Return the [X, Y] coordinate for the center point of the cell that contains the specified text.  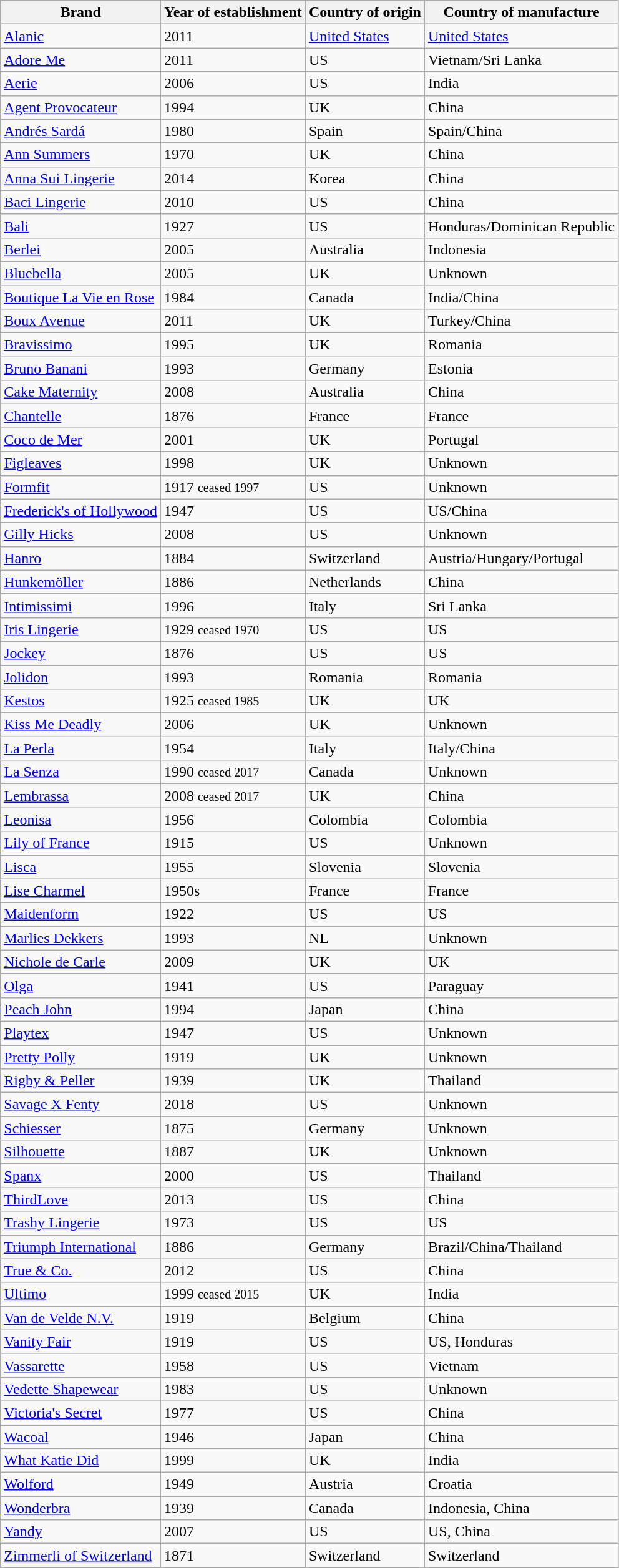
Croatia [521, 1484]
Cake Maternity [81, 392]
US, Honduras [521, 1342]
Lembrassa [81, 796]
Paraguay [521, 985]
1941 [233, 985]
Yandy [81, 1532]
Indonesia, China [521, 1508]
Wonderbra [81, 1508]
Boux Avenue [81, 321]
Andrés Sardá [81, 131]
2013 [233, 1199]
Sri Lanka [521, 606]
Rigby & Peller [81, 1081]
Austria/Hungary/Portugal [521, 558]
Jockey [81, 653]
Van de Velde N.V. [81, 1318]
Intimissimi [81, 606]
Chantelle [81, 416]
Kiss Me Deadly [81, 725]
ThirdLove [81, 1199]
Baci Lingerie [81, 202]
2012 [233, 1270]
1980 [233, 131]
La Perla [81, 748]
What Katie Did [81, 1461]
1925 ceased 1985 [233, 701]
Savage X Fenty [81, 1105]
NL [364, 938]
1917 ceased 1997 [233, 487]
Belgium [364, 1318]
Year of establishment [233, 12]
Triumph International [81, 1247]
Estonia [521, 369]
Brazil/China/Thailand [521, 1247]
Silhouette [81, 1152]
Gilly Hicks [81, 535]
Maidenform [81, 914]
1884 [233, 558]
1984 [233, 298]
True & Co. [81, 1270]
2010 [233, 202]
Hanro [81, 558]
Vietnam [521, 1365]
Italy/China [521, 748]
Victoria's Secret [81, 1413]
Figleaves [81, 463]
Marlies Dekkers [81, 938]
Bluebella [81, 273]
Country of manufacture [521, 12]
Coco de Mer [81, 440]
Agent Provocateur [81, 107]
La Senza [81, 772]
Lily of France [81, 843]
Ultimo [81, 1294]
US/China [521, 511]
Boutique La Vie en Rose [81, 298]
2018 [233, 1105]
Aerie [81, 84]
Spain/China [521, 131]
Vedette Shapewear [81, 1389]
Nichole de Carle [81, 962]
1983 [233, 1389]
Vanity Fair [81, 1342]
Iris Lingerie [81, 629]
1946 [233, 1436]
Wacoal [81, 1436]
Wolford [81, 1484]
Bruno Banani [81, 369]
Country of origin [364, 12]
1927 [233, 226]
1973 [233, 1223]
Spanx [81, 1176]
Bali [81, 226]
1999 ceased 2015 [233, 1294]
Kestos [81, 701]
1875 [233, 1128]
1929 ceased 1970 [233, 629]
2007 [233, 1532]
Lisca [81, 867]
1955 [233, 867]
1954 [233, 748]
1990 ceased 2017 [233, 772]
2000 [233, 1176]
Spain [364, 131]
Anna Sui Lingerie [81, 178]
1958 [233, 1365]
Pretty Polly [81, 1057]
Lise Charmel [81, 891]
Indonesia [521, 249]
Alanic [81, 36]
1998 [233, 463]
Trashy Lingerie [81, 1223]
2008 ceased 2017 [233, 796]
2001 [233, 440]
2009 [233, 962]
US, China [521, 1532]
1995 [233, 345]
1915 [233, 843]
Brand [81, 12]
1887 [233, 1152]
Berlei [81, 249]
1996 [233, 606]
1999 [233, 1461]
Honduras/Dominican Republic [521, 226]
Olga [81, 985]
Leonisa [81, 820]
1977 [233, 1413]
Adore Me [81, 60]
1871 [233, 1556]
Playtex [81, 1033]
Formfit [81, 487]
Frederick's of Hollywood [81, 511]
1950s [233, 891]
Netherlands [364, 582]
India/China [521, 298]
Portugal [521, 440]
1970 [233, 155]
Ann Summers [81, 155]
Hunkemöller [81, 582]
Korea [364, 178]
2014 [233, 178]
Vassarette [81, 1365]
Jolidon [81, 677]
Schiesser [81, 1128]
Austria [364, 1484]
1949 [233, 1484]
Peach John [81, 1009]
Turkey/China [521, 321]
1956 [233, 820]
Vietnam/Sri Lanka [521, 60]
Bravissimo [81, 345]
1922 [233, 914]
Zimmerli of Switzerland [81, 1556]
